Determine the [X, Y] coordinate at the center of the cell enclosing the given text.  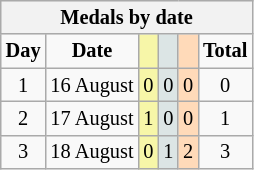
Total [225, 51]
16 August [92, 85]
17 August [92, 118]
18 August [92, 152]
Medals by date [127, 17]
Day [24, 51]
Date [92, 51]
